For the text-containing cell, return its midpoint in [x, y] coordinate format. 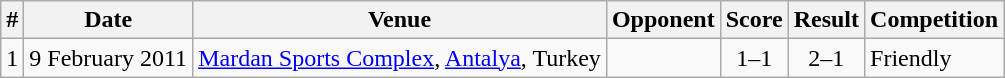
2–1 [826, 58]
9 February 2011 [108, 58]
Friendly [934, 58]
Date [108, 20]
1–1 [754, 58]
Competition [934, 20]
# [12, 20]
Opponent [663, 20]
1 [12, 58]
Mardan Sports Complex, Antalya, Turkey [400, 58]
Venue [400, 20]
Score [754, 20]
Result [826, 20]
